For the text-containing cell, return its midpoint in (x, y) coordinate format. 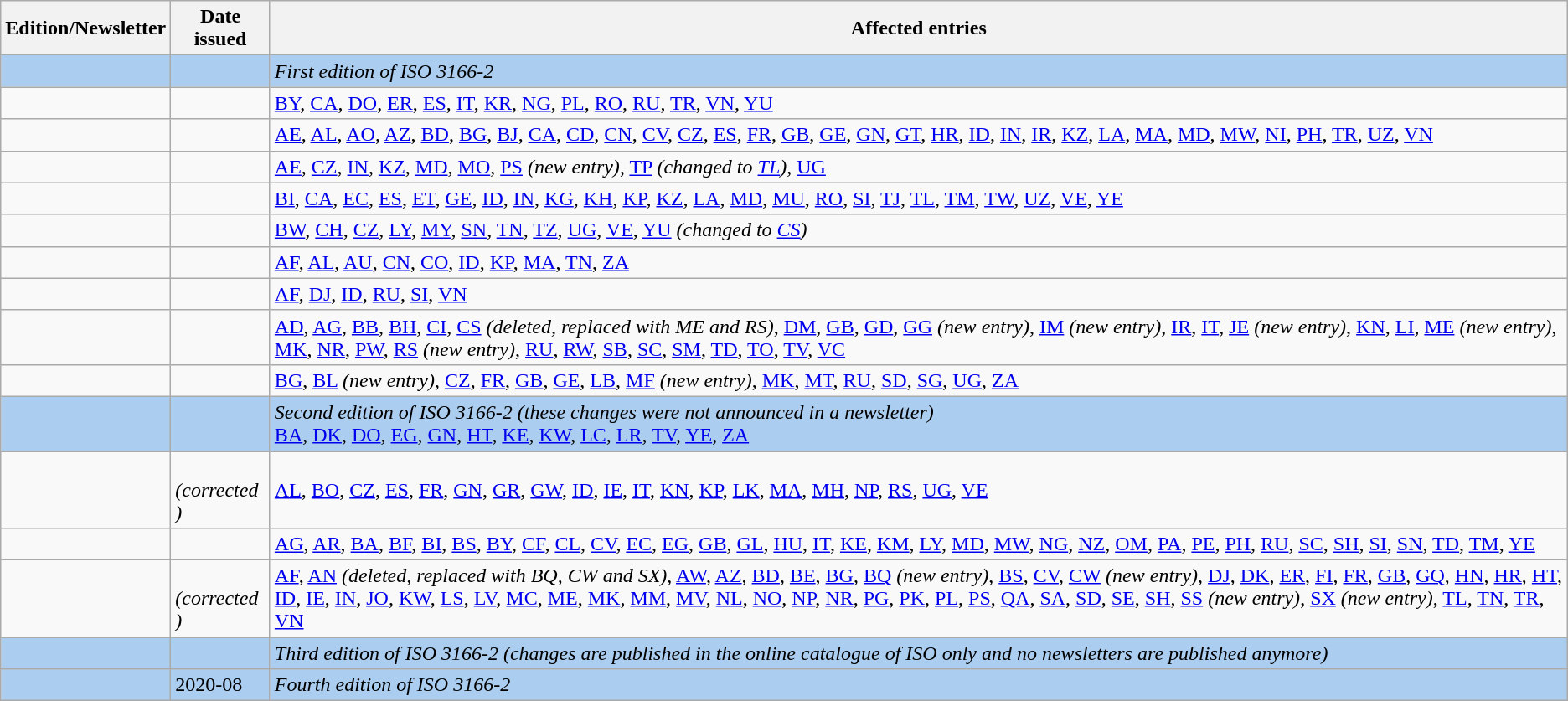
AF, AL, AU, CN, CO, ID, KP, MA, TN, ZA (918, 262)
Affected entries (918, 28)
Second edition of ISO 3166-2 (these changes were not announced in a newsletter) BA, DK, DO, EG, GN, HT, KE, KW, LC, LR, TV, YE, ZA (918, 424)
BG, BL (new entry), CZ, FR, GB, GE, LB, MF (new entry), MK, MT, RU, SD, SG, UG, ZA (918, 380)
BW, CH, CZ, LY, MY, SN, TN, TZ, UG, VE, YU (changed to CS) (918, 230)
Fourth edition of ISO 3166-2 (918, 685)
First edition of ISO 3166-2 (918, 71)
AE, CZ, IN, KZ, MD, MO, PS (new entry), TP (changed to TL), UG (918, 167)
AG, AR, BA, BF, BI, BS, BY, CF, CL, CV, EC, EG, GB, GL, HU, IT, KE, KM, LY, MD, MW, NG, NZ, OM, PA, PE, PH, RU, SC, SH, SI, SN, TD, TM, YE (918, 544)
Third edition of ISO 3166-2 (changes are published in the online catalogue of ISO only and no newsletters are published anymore) (918, 653)
Date issued (221, 28)
BY, CA, DO, ER, ES, IT, KR, NG, PL, RO, RU, TR, VN, YU (918, 103)
BI, CA, EC, ES, ET, GE, ID, IN, KG, KH, KP, KZ, LA, MD, MU, RO, SI, TJ, TL, TM, TW, UZ, VE, YE (918, 198)
AL, BO, CZ, ES, FR, GN, GR, GW, ID, IE, IT, KN, KP, LK, MA, MH, NP, RS, UG, VE (918, 489)
Edition/Newsletter (85, 28)
AF, DJ, ID, RU, SI, VN (918, 294)
AE, AL, AO, AZ, BD, BG, BJ, CA, CD, CN, CV, CZ, ES, FR, GB, GE, GN, GT, HR, ID, IN, IR, KZ, LA, MA, MD, MW, NI, PH, TR, UZ, VN (918, 135)
2020-08 (221, 685)
